Find where the given text appears and provide that cell's center as [x, y] coordinate. 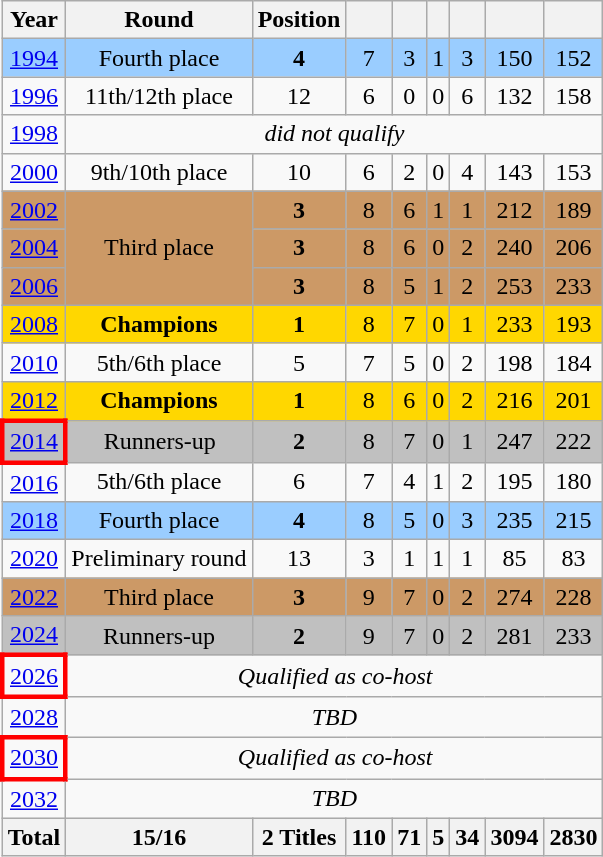
222 [574, 442]
10 [299, 172]
2000 [34, 172]
158 [574, 96]
13 [299, 559]
2026 [34, 676]
34 [468, 837]
2830 [574, 837]
253 [514, 286]
281 [514, 636]
12 [299, 96]
2016 [34, 482]
Total [34, 837]
Position [299, 20]
2018 [34, 521]
1996 [34, 96]
132 [514, 96]
Year [34, 20]
Round [159, 20]
2010 [34, 362]
201 [574, 401]
206 [574, 248]
2 Titles [299, 837]
247 [514, 442]
212 [514, 210]
85 [514, 559]
228 [574, 597]
2008 [34, 324]
15/16 [159, 837]
2002 [34, 210]
215 [574, 521]
71 [410, 837]
2022 [34, 597]
189 [574, 210]
1998 [34, 134]
195 [514, 482]
180 [574, 482]
274 [514, 597]
153 [574, 172]
2024 [34, 636]
198 [514, 362]
110 [369, 837]
2030 [34, 758]
152 [574, 58]
235 [514, 521]
2020 [34, 559]
3094 [514, 837]
240 [514, 248]
Preliminary round [159, 559]
216 [514, 401]
2014 [34, 442]
2004 [34, 248]
184 [574, 362]
193 [574, 324]
143 [514, 172]
11th/12th place [159, 96]
1994 [34, 58]
150 [514, 58]
83 [574, 559]
2006 [34, 286]
2012 [34, 401]
did not qualify [334, 134]
9th/10th place [159, 172]
2028 [34, 716]
2032 [34, 798]
